Capture the cell that displays the provided text and extract its (x, y) central coordinate. 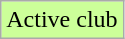
Active club (62, 20)
